Detect which cell encompasses the target text, then output its [x, y] center coordinate. 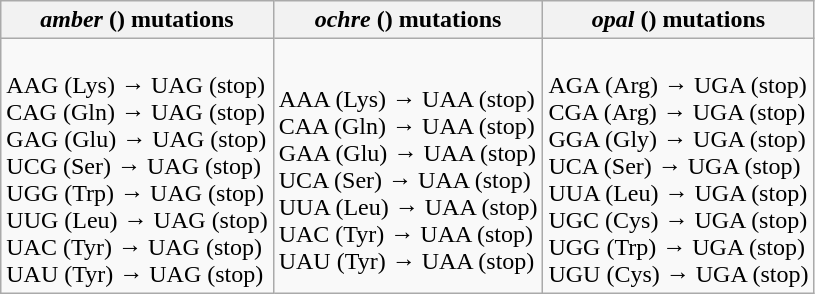
opal () mutations [678, 20]
ochre () mutations [408, 20]
amber () mutations [137, 20]
